Find where the given text appears and provide that cell's center as [X, Y] coordinate. 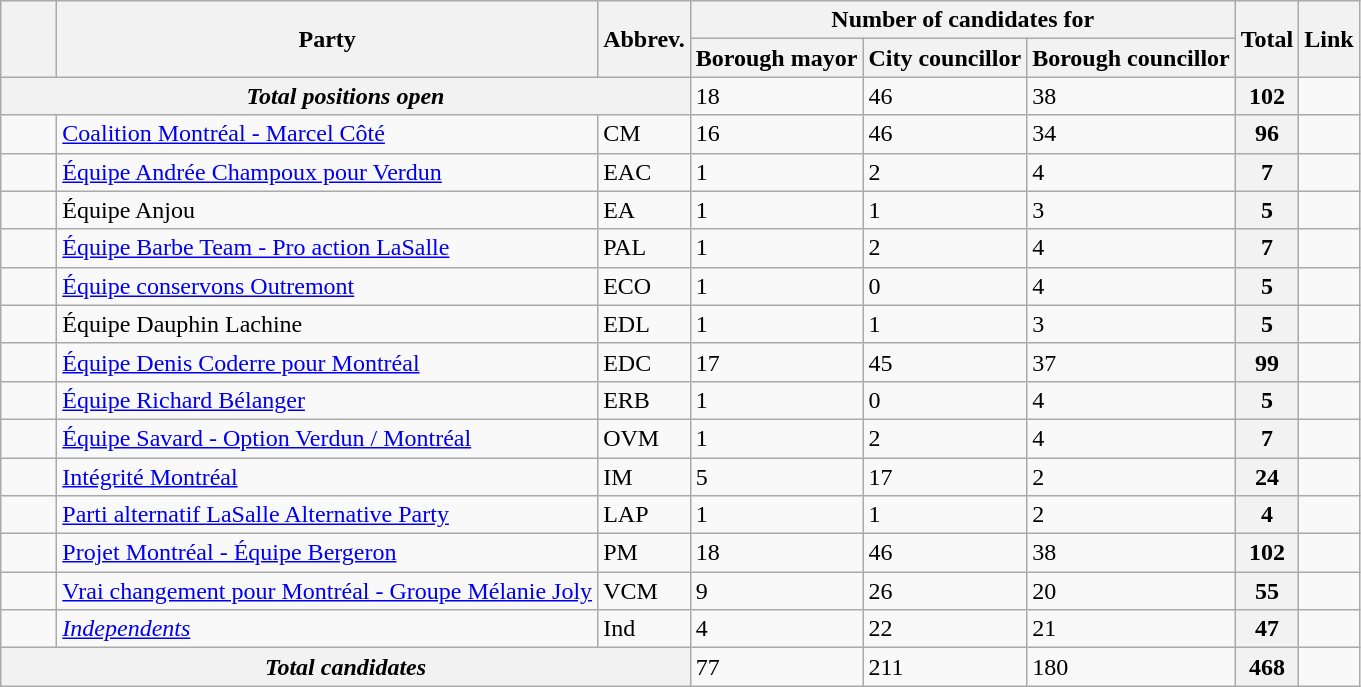
20 [1132, 591]
180 [1132, 667]
IM [644, 477]
EA [644, 210]
PM [644, 553]
34 [1132, 134]
Équipe Barbe Team - Pro action LaSalle [328, 248]
EDC [644, 362]
OVM [644, 438]
16 [776, 134]
Intégrité Montréal [328, 477]
Link [1329, 39]
Abbrev. [644, 39]
Équipe Denis Coderre pour Montréal [328, 362]
26 [945, 591]
99 [1267, 362]
City councillor [945, 58]
Borough mayor [776, 58]
96 [1267, 134]
CM [644, 134]
Party [328, 39]
VCM [644, 591]
PAL [644, 248]
21 [1132, 629]
Ind [644, 629]
Parti alternatif LaSalle Alternative Party [328, 515]
Independents [328, 629]
22 [945, 629]
Total candidates [346, 667]
Équipe Anjou [328, 210]
Équipe Dauphin Lachine [328, 324]
Vrai changement pour Montréal - Groupe Mélanie Joly [328, 591]
EDL [644, 324]
Équipe Andrée Champoux pour Verdun [328, 172]
Total positions open [346, 96]
9 [776, 591]
ECO [644, 286]
EAC [644, 172]
Coalition Montréal - Marcel Côté [328, 134]
ERB [644, 400]
37 [1132, 362]
Projet Montréal - Équipe Bergeron [328, 553]
Total [1267, 39]
Équipe Richard Bélanger [328, 400]
Équipe conservons Outremont [328, 286]
77 [776, 667]
55 [1267, 591]
Équipe Savard - Option Verdun / Montréal [328, 438]
Number of candidates for [962, 20]
211 [945, 667]
Borough councillor [1132, 58]
468 [1267, 667]
24 [1267, 477]
LAP [644, 515]
47 [1267, 629]
45 [945, 362]
